Find where the given text appears and provide that cell's center as (x, y) coordinate. 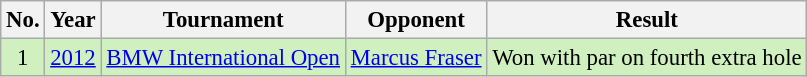
Marcus Fraser (416, 58)
1 (23, 58)
Won with par on fourth extra hole (647, 58)
BMW International Open (223, 58)
Tournament (223, 20)
No. (23, 20)
Year (73, 20)
Opponent (416, 20)
2012 (73, 58)
Result (647, 20)
